For the text-containing cell, return its midpoint in (x, y) coordinate format. 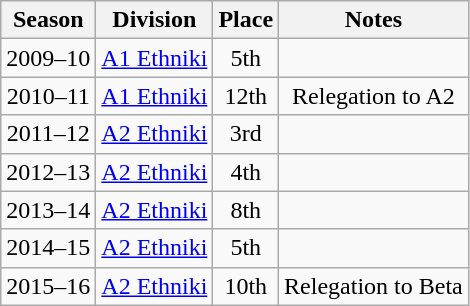
2012–13 (48, 172)
3rd (246, 134)
2011–12 (48, 134)
2014–15 (48, 248)
Notes (374, 20)
Division (154, 20)
2010–11 (48, 96)
Relegation to Beta (374, 286)
Place (246, 20)
2013–14 (48, 210)
2009–10 (48, 58)
4th (246, 172)
10th (246, 286)
Relegation to A2 (374, 96)
12th (246, 96)
8th (246, 210)
Season (48, 20)
2015–16 (48, 286)
